Extract the [X, Y] coordinate from the center of the cell holding the provided text.  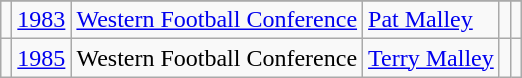
1985 [42, 58]
Pat Malley [432, 20]
1983 [42, 20]
Terry Malley [432, 58]
